Scan for the cell matching the given text and deliver its [X, Y] coordinate at center. 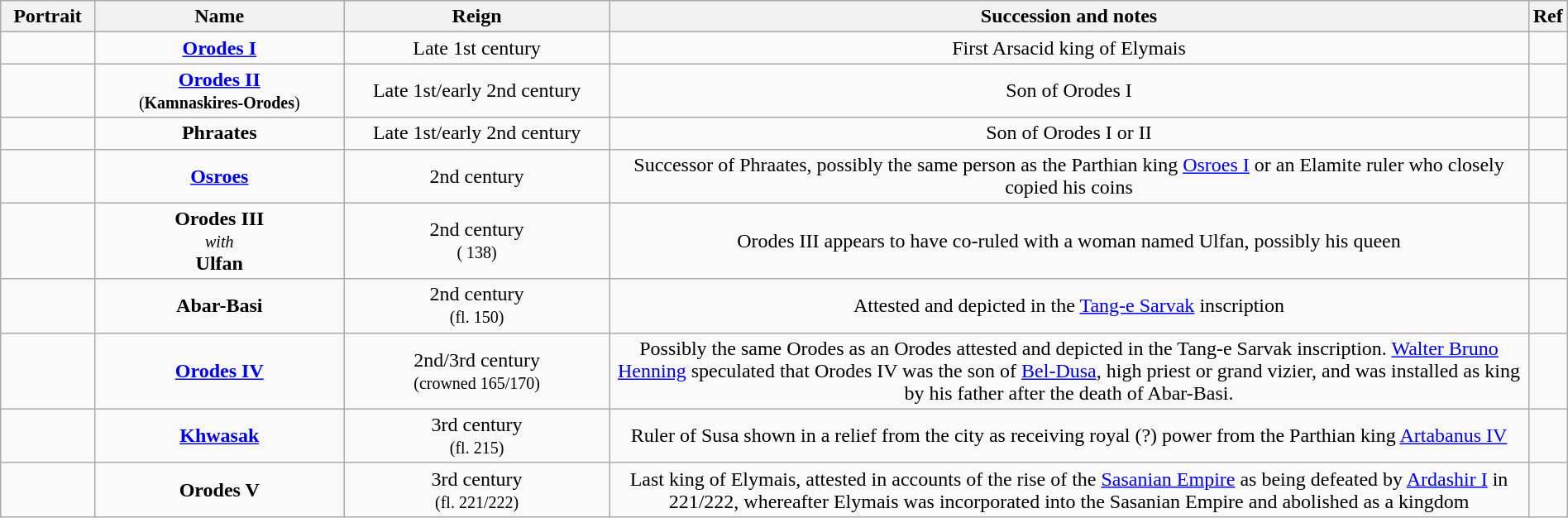
Orodes III appears to have co-ruled with a woman named Ulfan, possibly his queen [1068, 241]
2nd century [476, 175]
Osroes [219, 175]
Name [219, 17]
Son of Orodes I or II [1068, 133]
First Arsacid king of Elymais [1068, 48]
Ruler of Susa shown in a relief from the city as receiving royal (?) power from the Parthian king Artabanus IV [1068, 435]
Successor of Phraates, possibly the same person as the Parthian king Osroes I or an Elamite ruler who closely copied his coins [1068, 175]
Ref [1548, 17]
Attested and depicted in the Tang-e Sarvak inscription [1068, 306]
Orodes IV [219, 371]
2nd century( 138) [476, 241]
2nd/3rd century(crowned 165/170) [476, 371]
Orodes I [219, 48]
Succession and notes [1068, 17]
Late 1st century [476, 48]
Orodes II(Kamnaskires-Orodes) [219, 91]
Abar-Basi [219, 306]
2nd century(fl. 150) [476, 306]
Orodes IIIwithUlfan [219, 241]
Son of Orodes I [1068, 91]
3rd century(fl. 215) [476, 435]
Reign [476, 17]
Orodes V [219, 490]
Portrait [48, 17]
Phraates [219, 133]
Khwasak [219, 435]
3rd century(fl. 221/222) [476, 490]
